Identify which cell holds the provided text, then report its (x, y) central coordinate. 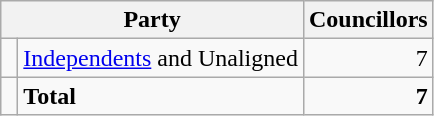
Party (152, 20)
Independents and Unaligned (161, 58)
Total (161, 96)
Councillors (368, 20)
